Provide the (x, y) coordinate of the cell's center where the given text is located.  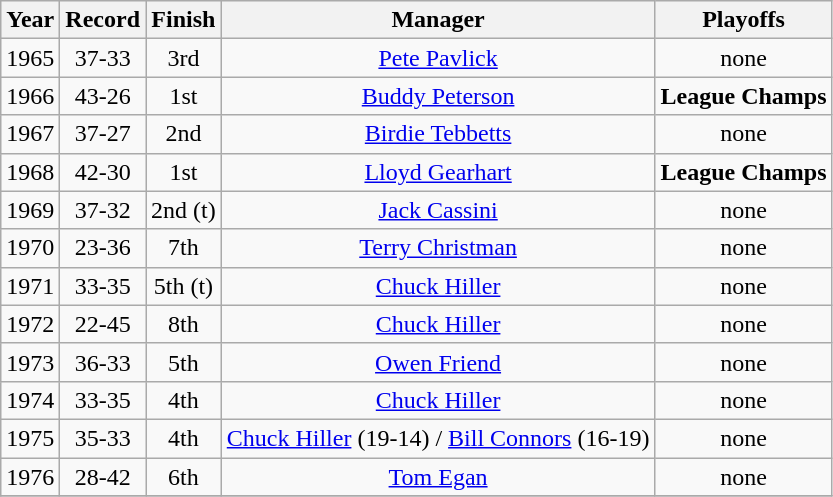
1965 (30, 58)
Year (30, 20)
42-30 (103, 172)
Lloyd Gearhart (438, 172)
6th (184, 477)
Buddy Peterson (438, 96)
5th (184, 362)
Tom Egan (438, 477)
1968 (30, 172)
37-27 (103, 134)
1970 (30, 248)
Playoffs (744, 20)
37-33 (103, 58)
7th (184, 248)
8th (184, 324)
35-33 (103, 438)
37-32 (103, 210)
Manager (438, 20)
1976 (30, 477)
1973 (30, 362)
1967 (30, 134)
3rd (184, 58)
1972 (30, 324)
Record (103, 20)
Jack Cassini (438, 210)
Terry Christman (438, 248)
1969 (30, 210)
Finish (184, 20)
1971 (30, 286)
1974 (30, 400)
Owen Friend (438, 362)
28-42 (103, 477)
22-45 (103, 324)
43-26 (103, 96)
1975 (30, 438)
23-36 (103, 248)
2nd (184, 134)
2nd (t) (184, 210)
1966 (30, 96)
36-33 (103, 362)
5th (t) (184, 286)
Pete Pavlick (438, 58)
Chuck Hiller (19-14) / Bill Connors (16-19) (438, 438)
Birdie Tebbetts (438, 134)
